Search for the cell housing the specified text and yield its (X, Y) center coordinate. 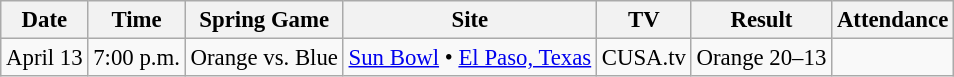
Spring Game (264, 20)
Result (761, 20)
Orange vs. Blue (264, 58)
Date (44, 20)
CUSA.tv (644, 58)
Attendance (893, 20)
TV (644, 20)
Orange 20–13 (761, 58)
Sun Bowl • El Paso, Texas (470, 58)
April 13 (44, 58)
7:00 p.m. (136, 58)
Site (470, 20)
Time (136, 20)
